Pinpoint the cell where the given text exists, returning its (X, Y) midpoint coordinate. 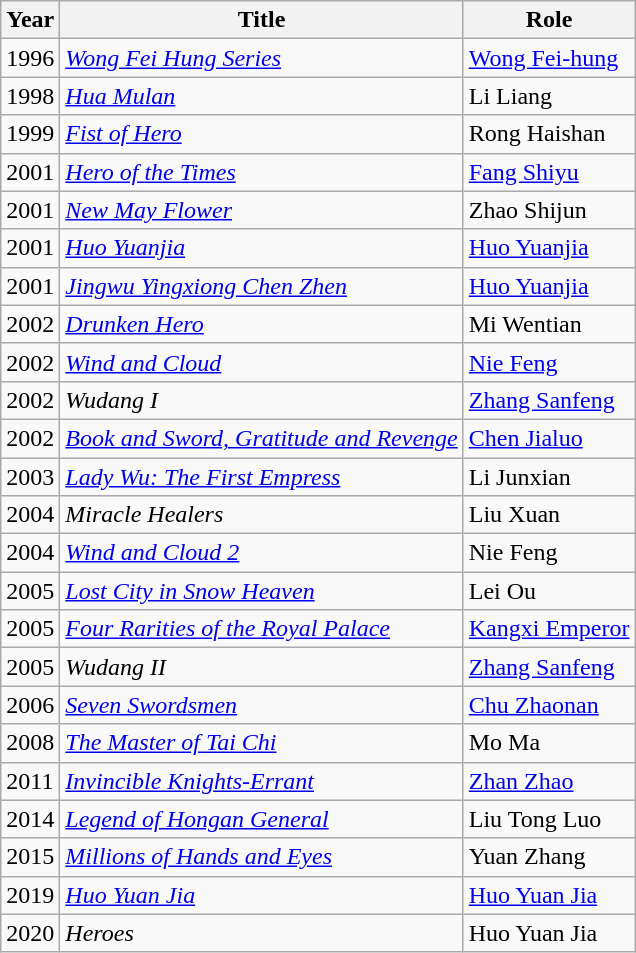
Jingwu Yingxiong Chen Zhen (262, 286)
Wudang I (262, 400)
Kangxi Emperor (549, 629)
Heroes (262, 933)
Wind and Cloud (262, 362)
Zhan Zhao (549, 781)
Li Junxian (549, 477)
1999 (30, 134)
2003 (30, 477)
New May Flower (262, 210)
2019 (30, 895)
The Master of Tai Chi (262, 743)
Mo Ma (549, 743)
Liu Tong Luo (549, 819)
1996 (30, 58)
Invincible Knights-Errant (262, 781)
2006 (30, 705)
Drunken Hero (262, 324)
Mi Wentian (549, 324)
Wong Fei Hung Series (262, 58)
Rong Haishan (549, 134)
Wong Fei-hung (549, 58)
Hero of the Times (262, 172)
Seven Swordsmen (262, 705)
Liu Xuan (549, 515)
Hua Mulan (262, 96)
Fist of Hero (262, 134)
Book and Sword, Gratitude and Revenge (262, 438)
2008 (30, 743)
Lady Wu: The First Empress (262, 477)
2020 (30, 933)
Four Rarities of the Royal Palace (262, 629)
Wind and Cloud 2 (262, 553)
Lei Ou (549, 591)
Legend of Hongan General (262, 819)
Title (262, 20)
Year (30, 20)
Miracle Healers (262, 515)
Li Liang (549, 96)
2011 (30, 781)
2014 (30, 819)
Fang Shiyu (549, 172)
Millions of Hands and Eyes (262, 857)
Chen Jialuo (549, 438)
2015 (30, 857)
Wudang II (262, 667)
Role (549, 20)
Yuan Zhang (549, 857)
1998 (30, 96)
Zhao Shijun (549, 210)
Lost City in Snow Heaven (262, 591)
Chu Zhaonan (549, 705)
